Return (X, Y) of the center of cell containing provided text 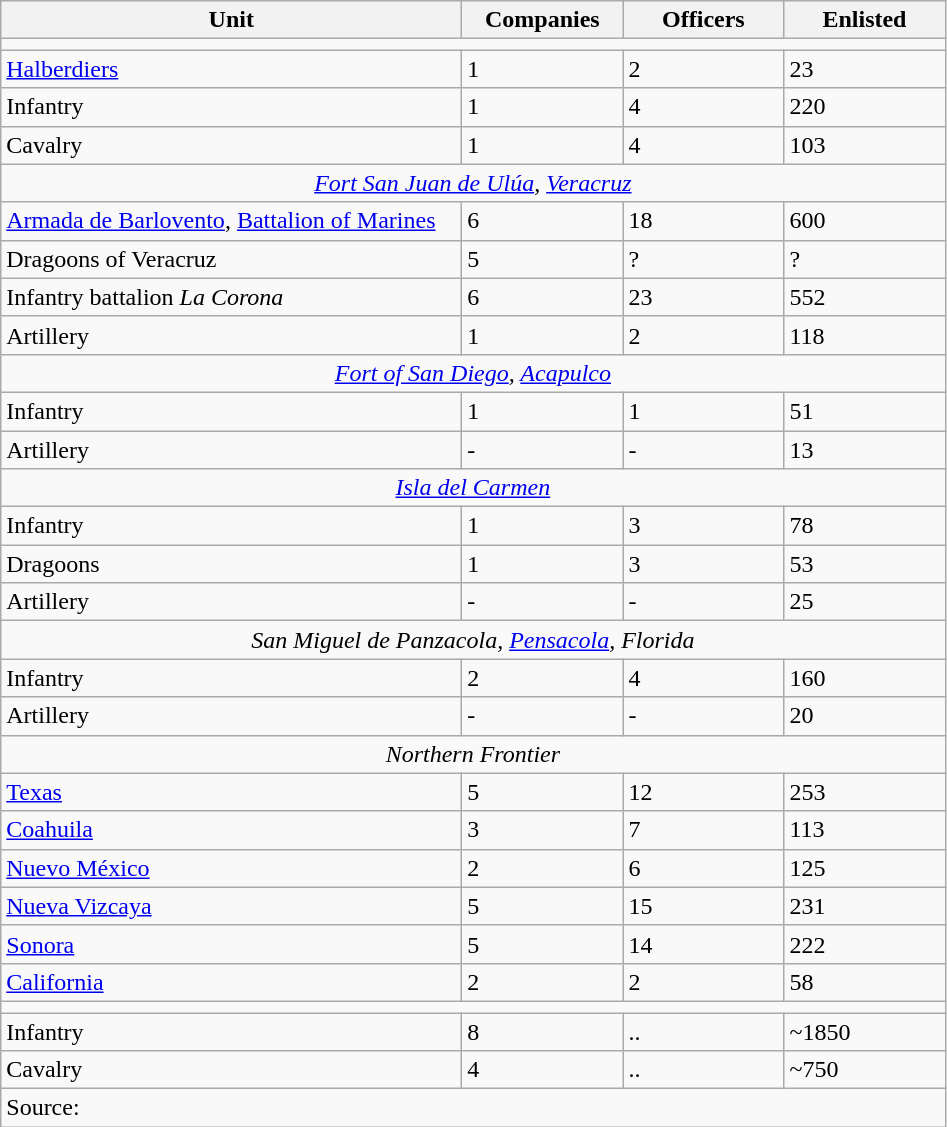
51 (864, 411)
Fort of San Diego, Acapulco (473, 373)
Nuevo México (232, 868)
113 (864, 830)
Armada de Barlovento, Battalion of Marines (232, 221)
Halberdiers (232, 69)
78 (864, 526)
103 (864, 145)
25 (864, 602)
220 (864, 107)
125 (864, 868)
160 (864, 678)
18 (704, 221)
15 (704, 906)
~1850 (864, 1031)
Nueva Vizcaya (232, 906)
14 (704, 944)
20 (864, 716)
Enlisted (864, 20)
Infantry battalion La Corona (232, 297)
231 (864, 906)
8 (542, 1031)
118 (864, 335)
552 (864, 297)
Source: (473, 1108)
Coahuila (232, 830)
53 (864, 564)
California (232, 982)
12 (704, 792)
Companies (542, 20)
Unit (232, 20)
13 (864, 449)
Northern Frontier (473, 754)
7 (704, 830)
Dragoons of Veracruz (232, 259)
600 (864, 221)
Fort San Juan de Ulúa, Veracruz (473, 183)
Sonora (232, 944)
Isla del Carmen (473, 488)
58 (864, 982)
Officers (704, 20)
Dragoons (232, 564)
253 (864, 792)
San Miguel de Panzacola, Pensacola, Florida (473, 640)
~750 (864, 1070)
Texas (232, 792)
222 (864, 944)
